Capture the cell that displays the provided text and extract its [x, y] central coordinate. 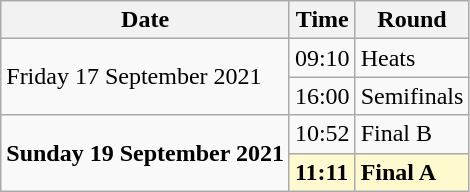
10:52 [322, 134]
Sunday 19 September 2021 [146, 153]
16:00 [322, 96]
Friday 17 September 2021 [146, 77]
Semifinals [412, 96]
09:10 [322, 58]
Round [412, 20]
Final A [412, 172]
11:11 [322, 172]
Date [146, 20]
Final B [412, 134]
Time [322, 20]
Heats [412, 58]
